Return the (x, y) coordinate for the center point of the cell that contains the specified text.  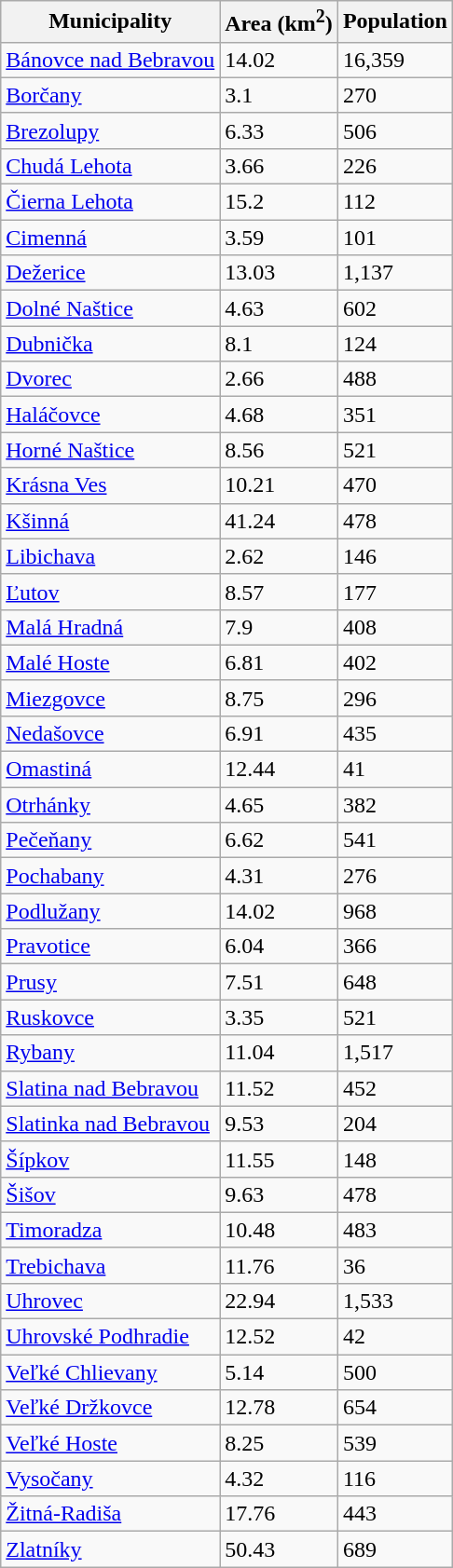
8.75 (280, 698)
Rybany (110, 1053)
3.1 (280, 95)
Population (395, 22)
204 (395, 1124)
8.57 (280, 592)
11.52 (280, 1088)
Dežerice (110, 273)
Municipality (110, 22)
500 (395, 1372)
602 (395, 308)
9.63 (280, 1194)
3.59 (280, 238)
8.56 (280, 450)
Podlužany (110, 911)
Čierna Lehota (110, 202)
6.81 (280, 662)
443 (395, 1514)
Otrhánky (110, 805)
Prusy (110, 982)
Uhrovské Podhradie (110, 1337)
8.25 (280, 1443)
146 (395, 556)
Dolné Naštice (110, 308)
Nedašovce (110, 733)
16,359 (395, 60)
366 (395, 947)
648 (395, 982)
11.76 (280, 1265)
13.03 (280, 273)
1,517 (395, 1053)
6.91 (280, 733)
10.48 (280, 1230)
4.68 (280, 415)
382 (395, 805)
50.43 (280, 1549)
2.66 (280, 379)
Zlatníky (110, 1549)
Ľutov (110, 592)
Dubnička (110, 344)
4.65 (280, 805)
101 (395, 238)
270 (395, 95)
177 (395, 592)
Malé Hoste (110, 662)
408 (395, 627)
6.04 (280, 947)
10.21 (280, 485)
Area (km2) (280, 22)
124 (395, 344)
41.24 (280, 521)
Libichava (110, 556)
Veľké Hoste (110, 1443)
968 (395, 911)
Timoradza (110, 1230)
6.33 (280, 130)
470 (395, 485)
6.62 (280, 840)
Krásna Ves (110, 485)
Omastiná (110, 770)
452 (395, 1088)
226 (395, 166)
483 (395, 1230)
654 (395, 1408)
506 (395, 130)
2.62 (280, 556)
402 (395, 662)
36 (395, 1265)
539 (395, 1443)
3.35 (280, 1017)
12.44 (280, 770)
Malá Hradná (110, 627)
Vysočany (110, 1479)
Horné Naštice (110, 450)
17.76 (280, 1514)
Kšinná (110, 521)
296 (395, 698)
Slatinka nad Bebravou (110, 1124)
276 (395, 876)
5.14 (280, 1372)
11.55 (280, 1159)
Bánovce nad Bebravou (110, 60)
Veľké Chlievany (110, 1372)
488 (395, 379)
351 (395, 415)
1,533 (395, 1301)
Borčany (110, 95)
Ruskovce (110, 1017)
Šišov (110, 1194)
41 (395, 770)
8.1 (280, 344)
9.53 (280, 1124)
3.66 (280, 166)
22.94 (280, 1301)
112 (395, 202)
Haláčovce (110, 415)
Pečeňany (110, 840)
15.2 (280, 202)
Slatina nad Bebravou (110, 1088)
435 (395, 733)
Trebichava (110, 1265)
541 (395, 840)
Dvorec (110, 379)
Šípkov (110, 1159)
148 (395, 1159)
Miezgovce (110, 698)
12.78 (280, 1408)
Pochabany (110, 876)
11.04 (280, 1053)
Chudá Lehota (110, 166)
7.9 (280, 627)
Cimenná (110, 238)
Veľké Držkovce (110, 1408)
1,137 (395, 273)
Brezolupy (110, 130)
Pravotice (110, 947)
Žitná-Radiša (110, 1514)
7.51 (280, 982)
12.52 (280, 1337)
42 (395, 1337)
4.31 (280, 876)
689 (395, 1549)
4.32 (280, 1479)
4.63 (280, 308)
Uhrovec (110, 1301)
116 (395, 1479)
